Locate the cell with the specified text and output its [x, y] center coordinate. 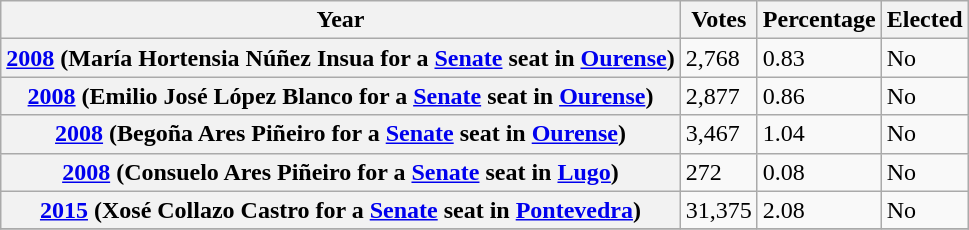
0.86 [819, 96]
3,467 [718, 134]
2008 (Consuelo Ares Piñeiro for a Senate seat in Lugo) [340, 172]
2,768 [718, 58]
2.08 [819, 210]
2008 (María Hortensia Núñez Insua for a Senate seat in Ourense) [340, 58]
31,375 [718, 210]
Votes [718, 20]
272 [718, 172]
2,877 [718, 96]
Percentage [819, 20]
0.83 [819, 58]
2008 (Begoña Ares Piñeiro for a Senate seat in Ourense) [340, 134]
2008 (Emilio José López Blanco for a Senate seat in Ourense) [340, 96]
Elected [924, 20]
0.08 [819, 172]
Year [340, 20]
1.04 [819, 134]
2015 (Xosé Collazo Castro for a Senate seat in Pontevedra) [340, 210]
